Search for the cell housing the specified text and yield its [x, y] center coordinate. 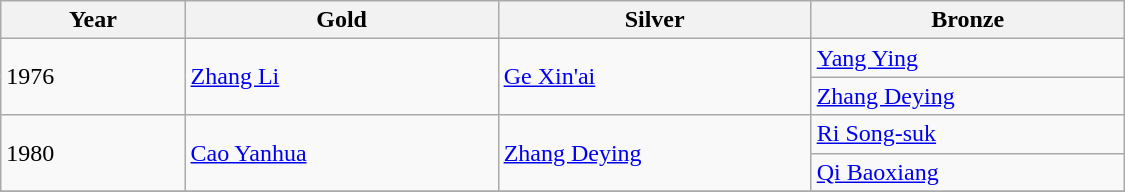
1976 [93, 77]
Qi Baoxiang [968, 172]
Bronze [968, 20]
Year [93, 20]
1980 [93, 153]
Zhang Li [342, 77]
Gold [342, 20]
Silver [654, 20]
Ge Xin'ai [654, 77]
Cao Yanhua [342, 153]
Ri Song-suk [968, 134]
Yang Ying [968, 58]
